Detect which cell encompasses the target text, then output its [X, Y] center coordinate. 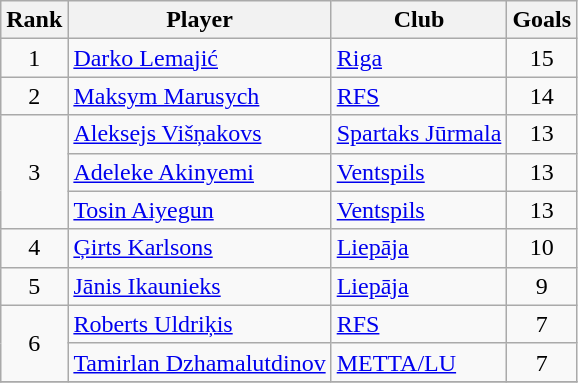
Player [200, 20]
10 [542, 248]
Riga [419, 58]
Spartaks Jūrmala [419, 134]
9 [542, 286]
15 [542, 58]
4 [34, 248]
Ģirts Karlsons [200, 248]
3 [34, 172]
Adeleke Akinyemi [200, 172]
Jānis Ikaunieks [200, 286]
Club [419, 20]
Maksym Marusych [200, 96]
14 [542, 96]
1 [34, 58]
Aleksejs Višņakovs [200, 134]
Rank [34, 20]
Darko Lemajić [200, 58]
METTA/LU [419, 362]
6 [34, 343]
Goals [542, 20]
Tamirlan Dzhamalutdinov [200, 362]
5 [34, 286]
2 [34, 96]
Roberts Uldriķis [200, 324]
Tosin Aiyegun [200, 210]
